Return the [x, y] coordinate for the center point of the cell that contains the specified text.  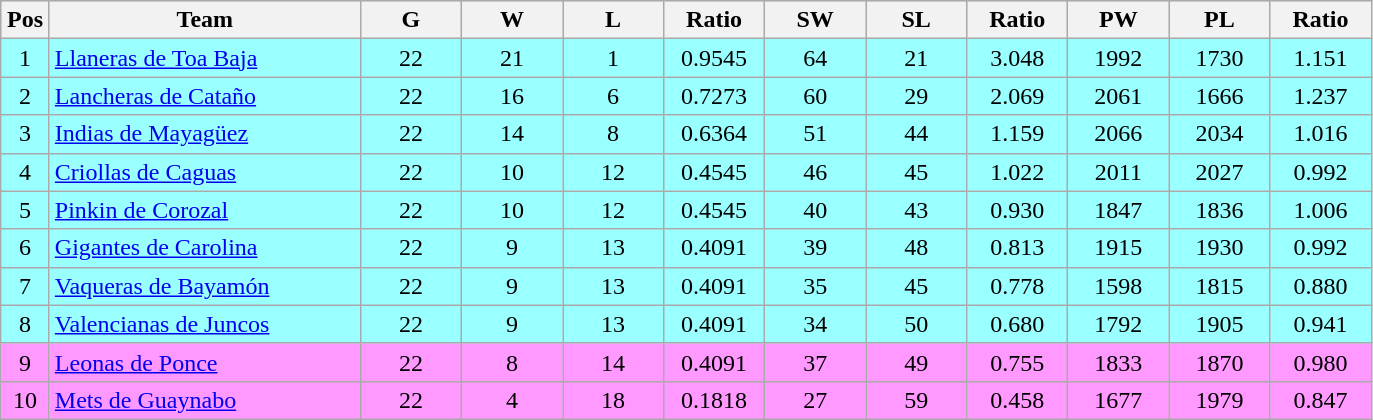
2034 [1220, 134]
Indias de Mayagüez [204, 134]
37 [816, 362]
PW [1118, 20]
3 [26, 134]
1905 [1220, 324]
W [512, 20]
1792 [1118, 324]
Gigantes de Carolina [204, 248]
Team [204, 20]
1.151 [1320, 58]
1870 [1220, 362]
0.980 [1320, 362]
G [410, 20]
Lancheras de Cataño [204, 96]
43 [916, 210]
29 [916, 96]
2011 [1118, 172]
27 [816, 400]
1677 [1118, 400]
0.6364 [714, 134]
1.016 [1320, 134]
0.930 [1018, 210]
1979 [1220, 400]
Pinkin de Corozal [204, 210]
34 [816, 324]
SL [916, 20]
18 [612, 400]
51 [816, 134]
5 [26, 210]
0.755 [1018, 362]
1815 [1220, 286]
0.880 [1320, 286]
1598 [1118, 286]
0.778 [1018, 286]
Llaneras de Toa Baja [204, 58]
0.7273 [714, 96]
60 [816, 96]
1833 [1118, 362]
39 [816, 248]
Pos [26, 20]
2 [26, 96]
Vaqueras de Bayamón [204, 286]
1730 [1220, 58]
1992 [1118, 58]
0.458 [1018, 400]
0.813 [1018, 248]
0.9545 [714, 58]
35 [816, 286]
Leonas de Ponce [204, 362]
1836 [1220, 210]
0.847 [1320, 400]
64 [816, 58]
SW [816, 20]
49 [916, 362]
2061 [1118, 96]
Criollas de Caguas [204, 172]
46 [816, 172]
1915 [1118, 248]
1666 [1220, 96]
PL [1220, 20]
1.006 [1320, 210]
1847 [1118, 210]
0.1818 [714, 400]
1.159 [1018, 134]
Mets de Guaynabo [204, 400]
2.069 [1018, 96]
L [612, 20]
1.022 [1018, 172]
1930 [1220, 248]
44 [916, 134]
50 [916, 324]
3.048 [1018, 58]
59 [916, 400]
2027 [1220, 172]
Valencianas de Juncos [204, 324]
0.680 [1018, 324]
16 [512, 96]
48 [916, 248]
2066 [1118, 134]
0.941 [1320, 324]
7 [26, 286]
40 [816, 210]
1.237 [1320, 96]
